Find where the given text appears and provide that cell's center as [x, y] coordinate. 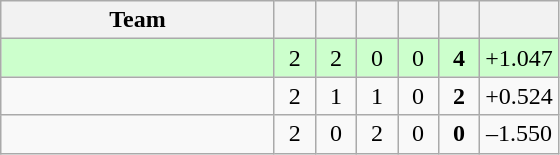
–1.550 [520, 134]
+0.524 [520, 96]
Team [138, 20]
+1.047 [520, 58]
4 [460, 58]
